Provide the (x, y) coordinate of the cell's center where the given text is located.  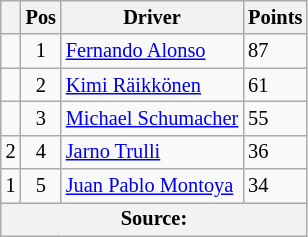
87 (275, 51)
Juan Pablo Montoya (152, 186)
61 (275, 85)
Jarno Trulli (152, 152)
Pos (41, 17)
Source: (154, 219)
3 (41, 118)
34 (275, 186)
5 (41, 186)
Michael Schumacher (152, 118)
36 (275, 152)
Points (275, 17)
Kimi Räikkönen (152, 85)
Driver (152, 17)
Fernando Alonso (152, 51)
4 (41, 152)
55 (275, 118)
